Extract the (X, Y) coordinate from the center of the cell holding the provided text.  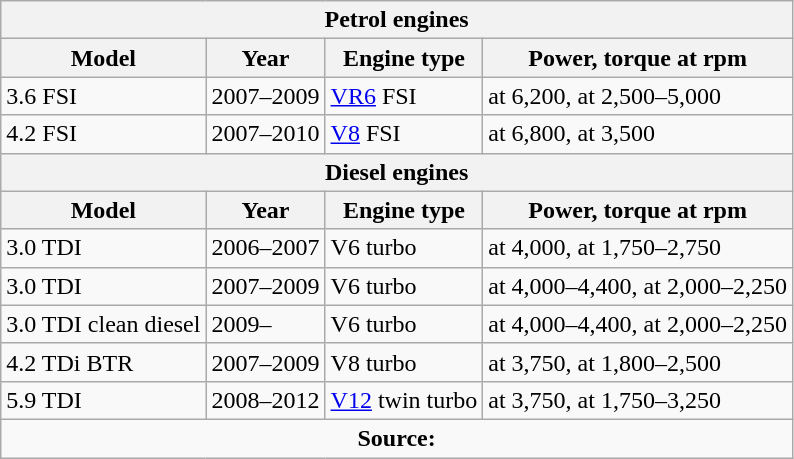
3.0 TDI clean diesel (104, 324)
3.6 FSI (104, 96)
at 3,750, at 1,800–2,500 (638, 362)
2006–2007 (266, 248)
V12 twin turbo (404, 400)
at 6,200, at 2,500–5,000 (638, 96)
V8 FSI (404, 134)
VR6 FSI (404, 96)
2007–2010 (266, 134)
at 6,800, at 3,500 (638, 134)
5.9 TDI (104, 400)
Petrol engines (397, 20)
V8 turbo (404, 362)
2008–2012 (266, 400)
2009– (266, 324)
at 3,750, at 1,750–3,250 (638, 400)
Diesel engines (397, 172)
4.2 TDi BTR (104, 362)
at 4,000, at 1,750–2,750 (638, 248)
4.2 FSI (104, 134)
Source: (397, 438)
